Return [X, Y] of the center of cell containing provided text 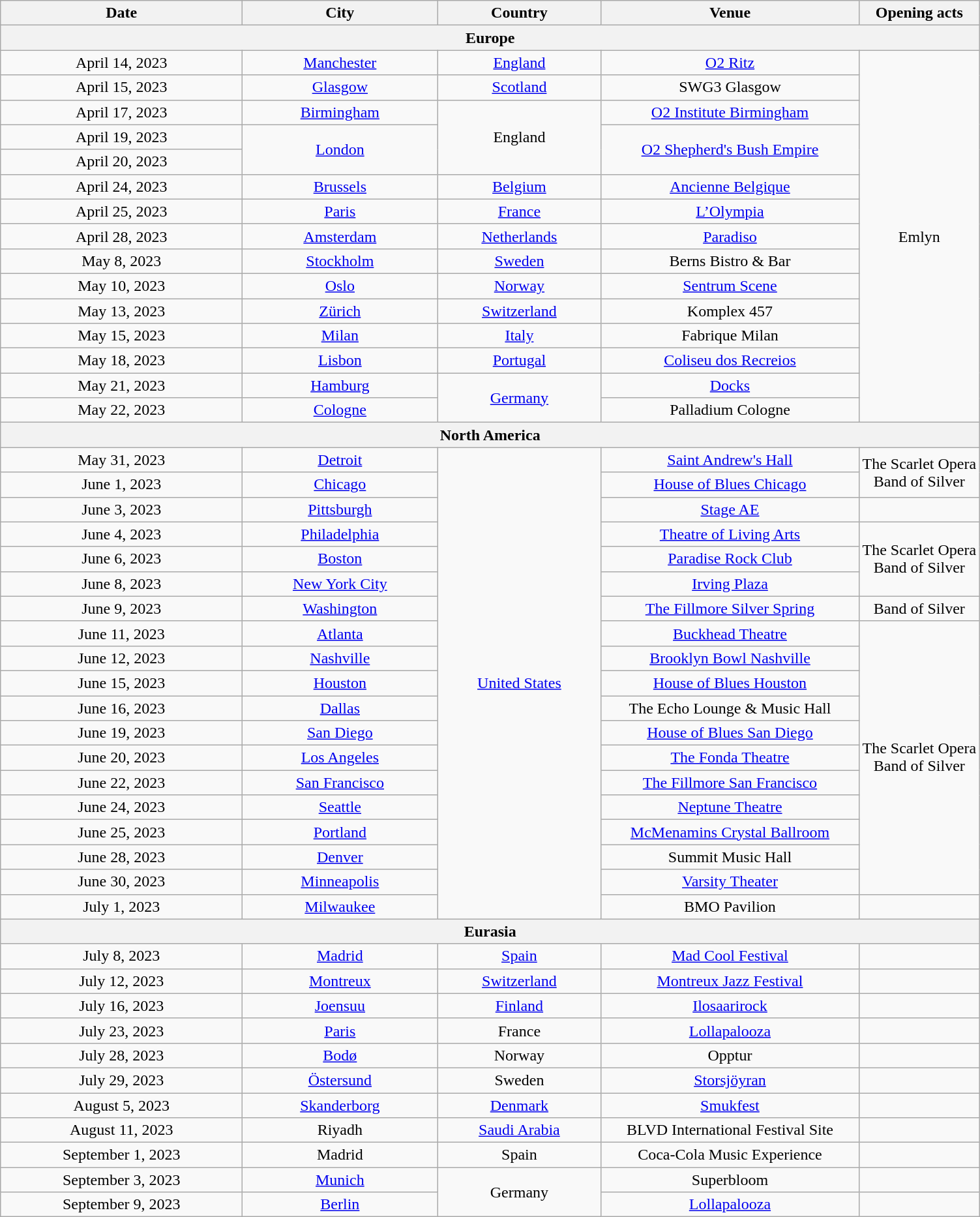
September 3, 2023 [121, 1180]
City [340, 13]
Lisbon [340, 361]
North America [490, 435]
Venue [730, 13]
Saint Andrew's Hall [730, 460]
Sentrum Scene [730, 286]
Storsjöyran [730, 1080]
July 28, 2023 [121, 1055]
Minneapolis [340, 882]
June 6, 2023 [121, 559]
May 8, 2023 [121, 261]
May 21, 2023 [121, 385]
June 11, 2023 [121, 633]
Europe [490, 38]
The Fonda Theatre [730, 758]
Riyadh [340, 1130]
September 9, 2023 [121, 1205]
August 11, 2023 [121, 1130]
Brussels [340, 187]
Houston [340, 683]
Neptune Theatre [730, 807]
Eurasia [490, 931]
The Echo Lounge & Music Hall [730, 708]
Date [121, 13]
Scotland [519, 87]
BMO Pavilion [730, 907]
July 29, 2023 [121, 1080]
Brooklyn Bowl Nashville [730, 658]
O2 Ritz [730, 63]
Milwaukee [340, 907]
Berlin [340, 1205]
Coca-Cola Music Experience [730, 1155]
Hamburg [340, 385]
Atlanta [340, 633]
Smukfest [730, 1105]
Oslo [340, 286]
Nashville [340, 658]
Paradise Rock Club [730, 559]
April 14, 2023 [121, 63]
Summit Music Hall [730, 857]
Band of Silver [919, 608]
Coliseu dos Recreios [730, 361]
L’Olympia [730, 211]
Manchester [340, 63]
April 24, 2023 [121, 187]
April 19, 2023 [121, 137]
Stockholm [340, 261]
June 9, 2023 [121, 608]
September 1, 2023 [121, 1155]
Boston [340, 559]
Amsterdam [340, 236]
Bodø [340, 1055]
Komplex 457 [730, 311]
Detroit [340, 460]
April 28, 2023 [121, 236]
Opptur [730, 1055]
Birmingham [340, 112]
Irving Plaza [730, 584]
Philadelphia [340, 534]
New York City [340, 584]
Montreux Jazz Festival [730, 981]
Glasgow [340, 87]
Seattle [340, 807]
San Diego [340, 733]
Denver [340, 857]
April 15, 2023 [121, 87]
June 8, 2023 [121, 584]
Superbloom [730, 1180]
Stage AE [730, 509]
BLVD International Festival Site [730, 1130]
The Fillmore Silver Spring [730, 608]
July 23, 2023 [121, 1030]
Washington [340, 608]
Ancienne Belgique [730, 187]
Buckhead Theatre [730, 633]
May 22, 2023 [121, 410]
Skanderborg [340, 1105]
Cologne [340, 410]
Finland [519, 1006]
July 1, 2023 [121, 907]
Portugal [519, 361]
May 31, 2023 [121, 460]
Palladium Cologne [730, 410]
O2 Institute Birmingham [730, 112]
London [340, 149]
June 16, 2023 [121, 708]
Pittsburgh [340, 509]
June 22, 2023 [121, 783]
Theatre of Living Arts [730, 534]
Milan [340, 336]
May 10, 2023 [121, 286]
Denmark [519, 1105]
June 19, 2023 [121, 733]
July 16, 2023 [121, 1006]
Netherlands [519, 236]
May 15, 2023 [121, 336]
Chicago [340, 485]
August 5, 2023 [121, 1105]
House of Blues Chicago [730, 485]
June 12, 2023 [121, 658]
Paradiso [730, 236]
Emlyn [919, 236]
Joensuu [340, 1006]
June 1, 2023 [121, 485]
Fabrique Milan [730, 336]
Saudi Arabia [519, 1130]
Varsity Theater [730, 882]
Montreux [340, 981]
San Francisco [340, 783]
Docks [730, 385]
June 4, 2023 [121, 534]
Ilosaarirock [730, 1006]
Portland [340, 832]
June 15, 2023 [121, 683]
Los Angeles [340, 758]
Berns Bistro & Bar [730, 261]
July 8, 2023 [121, 956]
Zürich [340, 311]
Munich [340, 1180]
House of Blues Houston [730, 683]
The Fillmore San Francisco [730, 783]
April 20, 2023 [121, 162]
McMenamins Crystal Ballroom [730, 832]
May 18, 2023 [121, 361]
July 12, 2023 [121, 981]
SWG3 Glasgow [730, 87]
June 28, 2023 [121, 857]
April 17, 2023 [121, 112]
United States [519, 684]
April 25, 2023 [121, 211]
House of Blues San Diego [730, 733]
Belgium [519, 187]
Country [519, 13]
June 30, 2023 [121, 882]
Mad Cool Festival [730, 956]
June 24, 2023 [121, 807]
Italy [519, 336]
June 25, 2023 [121, 832]
The Scarlet Opera Band of Silver [919, 559]
May 13, 2023 [121, 311]
O2 Shepherd's Bush Empire [730, 149]
Dallas [340, 708]
June 20, 2023 [121, 758]
Östersund [340, 1080]
June 3, 2023 [121, 509]
Opening acts [919, 13]
